Scan for the cell matching the given text and deliver its (X, Y) coordinate at center. 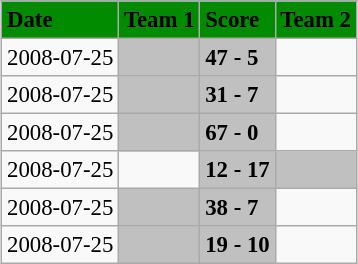
Score (238, 20)
31 - 7 (238, 95)
12 - 17 (238, 170)
38 - 7 (238, 208)
Date (60, 20)
19 - 10 (238, 245)
Team 2 (316, 20)
Team 1 (160, 20)
47 - 5 (238, 57)
67 - 0 (238, 133)
